Find where the given text appears and provide that cell's center as [x, y] coordinate. 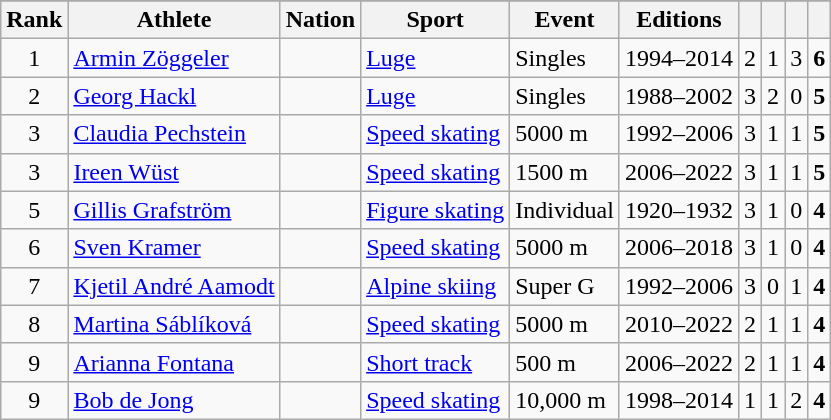
Athlete [174, 20]
Bob de Jong [174, 400]
Super G [565, 286]
Martina Sáblíková [174, 324]
Rank [34, 20]
Arianna Fontana [174, 362]
Armin Zöggeler [174, 58]
Kjetil André Aamodt [174, 286]
1994–2014 [678, 58]
1500 m [565, 172]
Claudia Pechstein [174, 134]
Individual [565, 210]
Ireen Wüst [174, 172]
1988–2002 [678, 96]
7 [34, 286]
2010–2022 [678, 324]
Editions [678, 20]
Sven Kramer [174, 248]
2006–2018 [678, 248]
Gillis Grafström [174, 210]
1920–1932 [678, 210]
Alpine skiing [436, 286]
500 m [565, 362]
Sport [436, 20]
Short track [436, 362]
Event [565, 20]
Figure skating [436, 210]
Georg Hackl [174, 96]
10,000 m [565, 400]
1998–2014 [678, 400]
8 [34, 324]
Nation [320, 20]
